From the cell containing the given text, extract its center point as (x, y) coordinate. 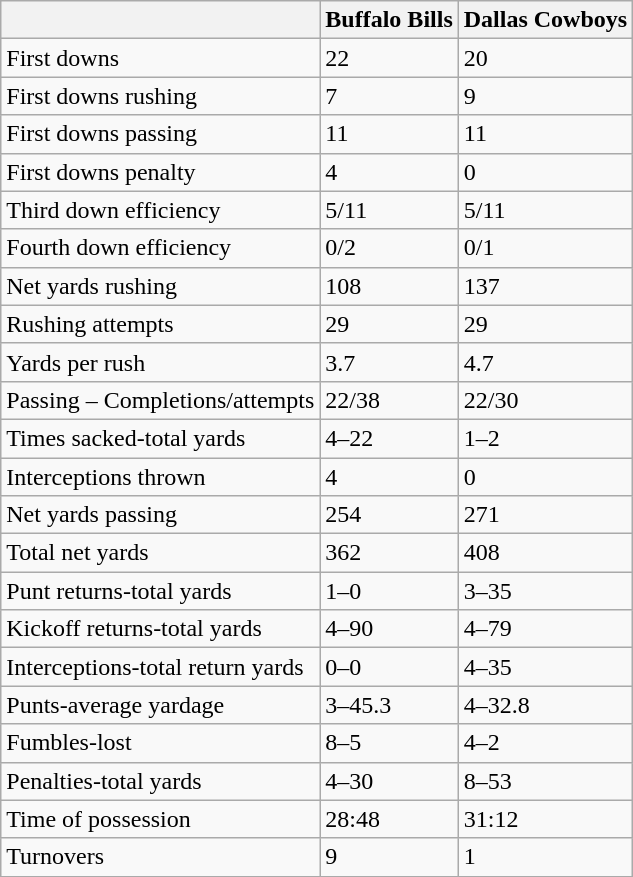
362 (389, 553)
22 (389, 58)
31:12 (545, 819)
1–2 (545, 438)
4–90 (389, 629)
First downs passing (160, 134)
Fourth down efficiency (160, 248)
4–35 (545, 667)
3–35 (545, 591)
254 (389, 515)
First downs penalty (160, 172)
First downs rushing (160, 96)
4–22 (389, 438)
22/38 (389, 400)
Third down efficiency (160, 210)
4.7 (545, 362)
Interceptions thrown (160, 477)
4–79 (545, 629)
271 (545, 515)
1 (545, 857)
4–2 (545, 743)
137 (545, 286)
Dallas Cowboys (545, 20)
0/2 (389, 248)
Penalties-total yards (160, 781)
Turnovers (160, 857)
408 (545, 553)
Time of possession (160, 819)
Passing – Completions/attempts (160, 400)
7 (389, 96)
Net yards rushing (160, 286)
Kickoff returns-total yards (160, 629)
4–32.8 (545, 705)
3–45.3 (389, 705)
Net yards passing (160, 515)
Times sacked-total yards (160, 438)
28:48 (389, 819)
8–53 (545, 781)
3.7 (389, 362)
Punt returns-total yards (160, 591)
1–0 (389, 591)
Fumbles-lost (160, 743)
0/1 (545, 248)
Yards per rush (160, 362)
Punts-average yardage (160, 705)
First downs (160, 58)
22/30 (545, 400)
Buffalo Bills (389, 20)
20 (545, 58)
Interceptions-total return yards (160, 667)
108 (389, 286)
Total net yards (160, 553)
Rushing attempts (160, 324)
4–30 (389, 781)
8–5 (389, 743)
0–0 (389, 667)
